Capture the cell that displays the provided text and extract its (x, y) central coordinate. 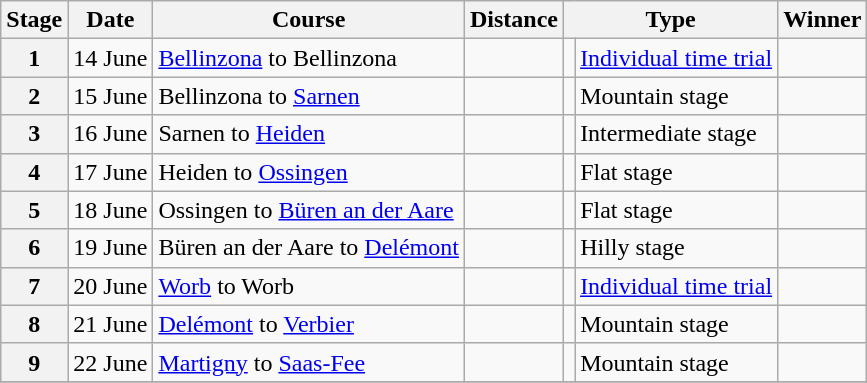
1 (34, 58)
Bellinzona to Bellinzona (309, 58)
Sarnen to Heiden (309, 134)
6 (34, 248)
8 (34, 324)
Ossingen to Büren an der Aare (309, 210)
Hilly stage (676, 248)
18 June (110, 210)
Date (110, 20)
5 (34, 210)
Delémont to Verbier (309, 324)
14 June (110, 58)
16 June (110, 134)
Winner (822, 20)
Büren an der Aare to Delémont (309, 248)
7 (34, 286)
Course (309, 20)
Bellinzona to Sarnen (309, 96)
19 June (110, 248)
Type (671, 20)
Stage (34, 20)
Distance (514, 20)
Intermediate stage (676, 134)
15 June (110, 96)
Martigny to Saas-Fee (309, 362)
2 (34, 96)
Worb to Worb (309, 286)
Heiden to Ossingen (309, 172)
4 (34, 172)
3 (34, 134)
21 June (110, 324)
17 June (110, 172)
22 June (110, 362)
20 June (110, 286)
9 (34, 362)
